Locate the cell with the specified text and output its [x, y] center coordinate. 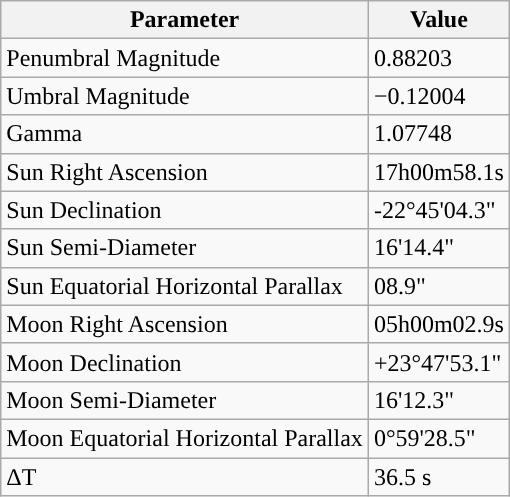
Sun Right Ascension [185, 172]
16'14.4" [438, 248]
Sun Semi-Diameter [185, 248]
Umbral Magnitude [185, 96]
Moon Right Ascension [185, 324]
1.07748 [438, 134]
Moon Equatorial Horizontal Parallax [185, 438]
0°59'28.5" [438, 438]
−0.12004 [438, 96]
Moon Declination [185, 362]
05h00m02.9s [438, 324]
-22°45'04.3" [438, 210]
16'12.3" [438, 400]
+23°47'53.1" [438, 362]
17h00m58.1s [438, 172]
Sun Declination [185, 210]
Moon Semi-Diameter [185, 400]
0.88203 [438, 58]
08.9" [438, 286]
Sun Equatorial Horizontal Parallax [185, 286]
Gamma [185, 134]
ΔT [185, 477]
36.5 s [438, 477]
Penumbral Magnitude [185, 58]
Parameter [185, 20]
Value [438, 20]
